Scan for the cell matching the given text and deliver its [x, y] coordinate at center. 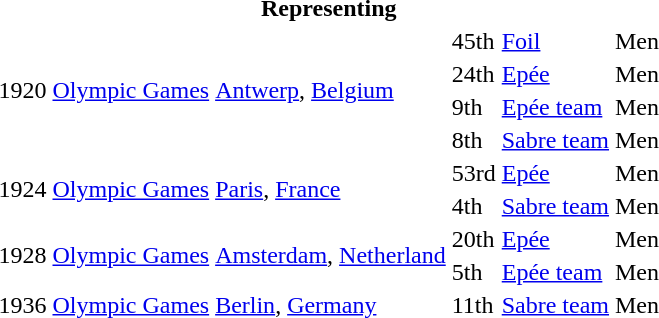
9th [474, 107]
20th [474, 239]
Paris, France [331, 190]
45th [474, 41]
24th [474, 74]
Foil [555, 41]
5th [474, 272]
8th [474, 140]
Amsterdam, Netherland [331, 256]
4th [474, 206]
53rd [474, 173]
Antwerp, Belgium [331, 90]
